Output the (X, Y) coordinate of the center of the cell containing the given text.  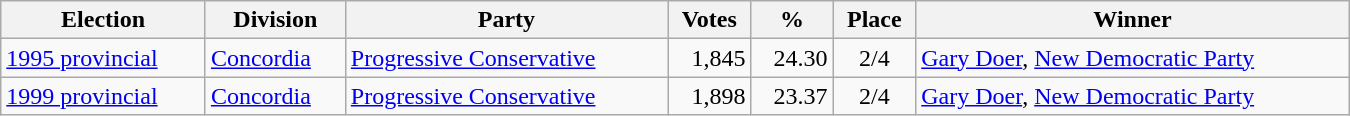
1,898 (710, 96)
Election (104, 20)
Winner (1133, 20)
Votes (710, 20)
23.37 (792, 96)
Party (506, 20)
Place (874, 20)
24.30 (792, 58)
1995 provincial (104, 58)
1999 provincial (104, 96)
Division (275, 20)
% (792, 20)
1,845 (710, 58)
